Capture the cell that displays the provided text and extract its [X, Y] central coordinate. 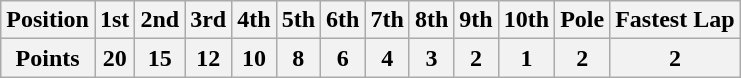
15 [160, 58]
2nd [160, 20]
6th [343, 20]
9th [476, 20]
3 [431, 58]
4 [387, 58]
6 [343, 58]
Points [48, 58]
Position [48, 20]
3rd [208, 20]
8 [298, 58]
10th [526, 20]
1st [114, 20]
8th [431, 20]
4th [254, 20]
20 [114, 58]
7th [387, 20]
10 [254, 58]
1 [526, 58]
5th [298, 20]
12 [208, 58]
Pole [582, 20]
Fastest Lap [675, 20]
